Find where the given text appears and provide that cell's center as (X, Y) coordinate. 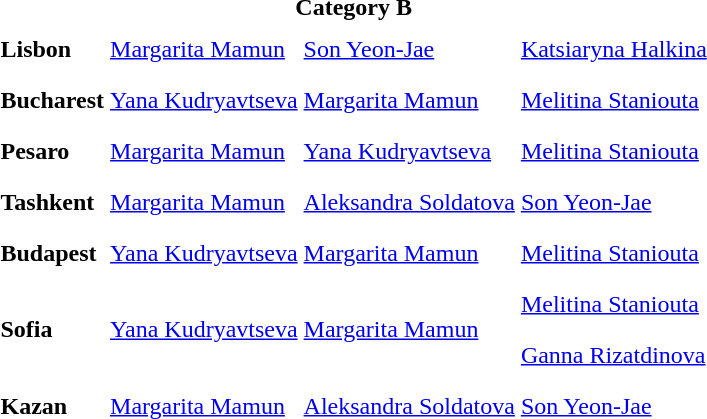
Son Yeon-Jae (409, 49)
Aleksandra Soldatova (409, 202)
